Return (x, y) of the center of cell containing provided text 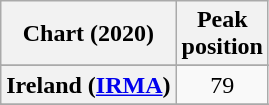
Peakposition (222, 34)
Chart (2020) (88, 34)
79 (222, 85)
Ireland (IRMA) (88, 85)
